Provide the [X, Y] coordinate of the cell's center where the given text is located.  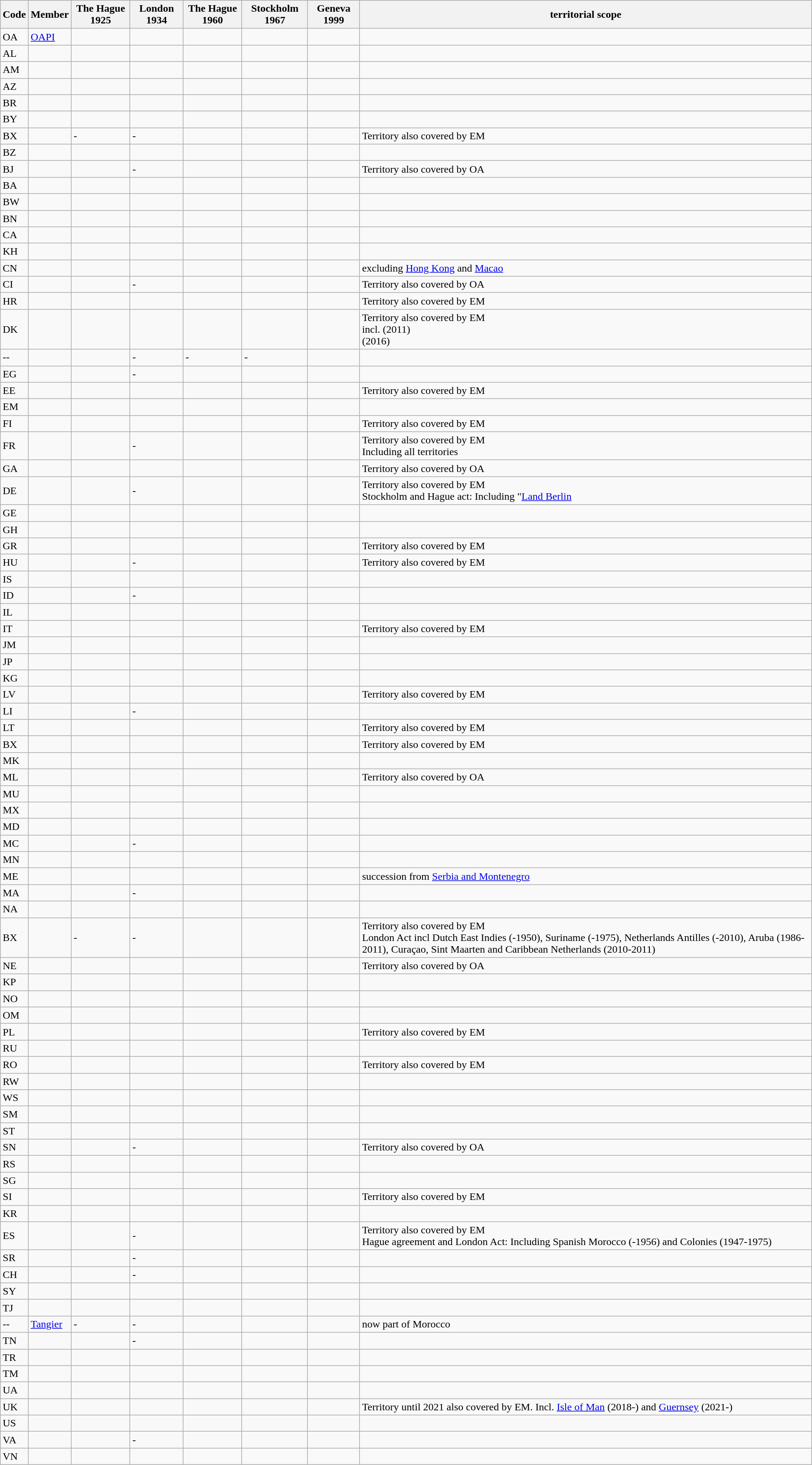
The Hague 1925 [101, 15]
MK [14, 760]
Territory until 2021 also covered by EM. Incl. Isle of Man (2018-) and Guernsey (2021-) [586, 1407]
Geneva 1999 [334, 15]
SG [14, 1180]
KP [14, 982]
MD [14, 827]
ID [14, 596]
MC [14, 843]
ML [14, 777]
excluding Hong Kong and Macao [586, 268]
Territory also covered by EMStockholm and Hague act: Including "Land Berlin [586, 490]
SI [14, 1197]
RS [14, 1164]
RU [14, 1048]
VN [14, 1456]
now part of Morocco [586, 1324]
NA [14, 909]
BJ [14, 169]
IL [14, 612]
LI [14, 711]
Member [49, 15]
IS [14, 579]
EG [14, 374]
TM [14, 1374]
FI [14, 423]
US [14, 1423]
UA [14, 1390]
TN [14, 1340]
NO [14, 999]
NE [14, 966]
KG [14, 678]
Stockholm 1967 [275, 15]
TR [14, 1357]
KR [14, 1213]
LV [14, 695]
Territory also covered by EMincl. (2011) (2016) [586, 329]
Territory also covered by EMIncluding all territories [586, 446]
KH [14, 252]
territorial scope [586, 15]
OAPI [49, 37]
AL [14, 53]
Code [14, 15]
AM [14, 70]
BZ [14, 152]
SM [14, 1114]
BN [14, 218]
GA [14, 468]
SY [14, 1291]
MX [14, 810]
LT [14, 728]
BR [14, 103]
GE [14, 513]
GR [14, 546]
BY [14, 119]
AZ [14, 86]
DK [14, 329]
BW [14, 202]
OM [14, 1015]
CH [14, 1275]
succession from Serbia and Montenegro [586, 876]
EE [14, 390]
RW [14, 1082]
MU [14, 793]
London 1934 [157, 15]
Tangier [49, 1324]
GH [14, 530]
FR [14, 446]
MN [14, 860]
VA [14, 1440]
BA [14, 185]
RO [14, 1065]
CN [14, 268]
EM [14, 407]
HU [14, 563]
OA [14, 37]
ES [14, 1236]
UK [14, 1407]
WS [14, 1098]
ST [14, 1131]
PL [14, 1032]
JP [14, 662]
TJ [14, 1308]
The Hague 1960 [213, 15]
Territory also covered by EMHague agreement and London Act: Including Spanish Morocco (-1956) and Colonies (1947-1975) [586, 1236]
HR [14, 301]
IT [14, 629]
SN [14, 1147]
ME [14, 876]
CI [14, 285]
SR [14, 1258]
MA [14, 893]
JM [14, 645]
DE [14, 490]
CA [14, 235]
